Detect which cell encompasses the target text, then output its [X, Y] center coordinate. 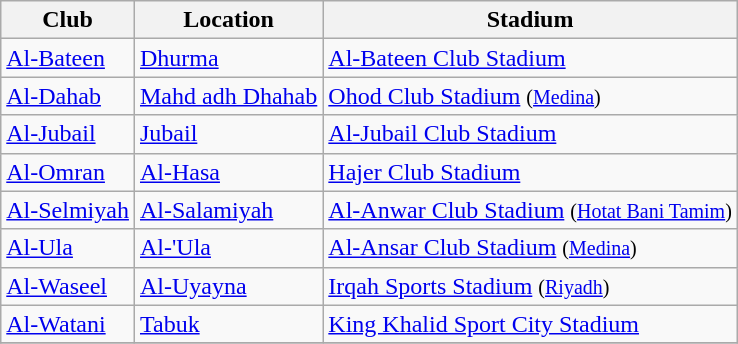
Al-Anwar Club Stadium (Hotat Bani Tamim) [530, 210]
Tabuk [228, 324]
Al-'Ula [228, 248]
Jubail [228, 134]
Al-Omran [68, 172]
Al-Jubail Club Stadium [530, 134]
Al-Waseel [68, 286]
Al-Hasa [228, 172]
Al-Uyayna [228, 286]
Club [68, 20]
Al-Ansar Club Stadium (Medina) [530, 248]
Dhurma [228, 58]
Hajer Club Stadium [530, 172]
Al-Ula [68, 248]
Irqah Sports Stadium (Riyadh) [530, 286]
Stadium [530, 20]
Al-Jubail [68, 134]
Location [228, 20]
Al-Salamiyah [228, 210]
Al-Dahab [68, 96]
Ohod Club Stadium (Medina) [530, 96]
Al-Bateen [68, 58]
Al-Watani [68, 324]
Al-Bateen Club Stadium [530, 58]
King Khalid Sport City Stadium [530, 324]
Al-Selmiyah [68, 210]
Mahd adh Dhahab [228, 96]
